Output the (x, y) coordinate of the center of the cell containing the given text.  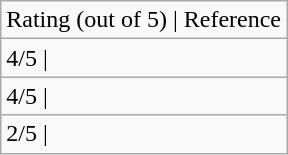
Rating (out of 5) | Reference (144, 20)
2/5 | (144, 134)
